Capture the cell that displays the provided text and extract its [x, y] central coordinate. 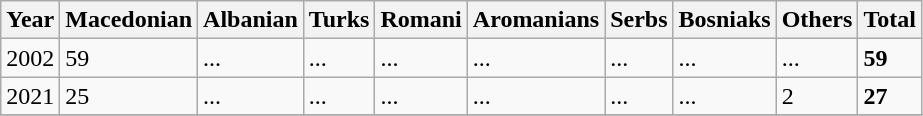
25 [129, 96]
2 [817, 96]
Year [30, 20]
Albanian [251, 20]
Serbs [639, 20]
27 [890, 96]
2002 [30, 58]
Others [817, 20]
2021 [30, 96]
Turks [339, 20]
Romani [421, 20]
Bosniaks [724, 20]
Macedonian [129, 20]
Aromanians [536, 20]
Total [890, 20]
